Extract the [x, y] coordinate from the center of the cell holding the provided text.  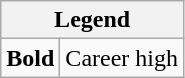
Career high [122, 58]
Legend [92, 20]
Bold [30, 58]
